Locate the cell with the specified text and output its (x, y) center coordinate. 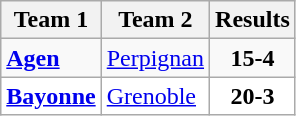
20-3 (253, 96)
Team 1 (51, 20)
Perpignan (155, 58)
Team 2 (155, 20)
15-4 (253, 58)
Bayonne (51, 96)
Grenoble (155, 96)
Agen (51, 58)
Results (253, 20)
